Capture the cell that displays the provided text and extract its (x, y) central coordinate. 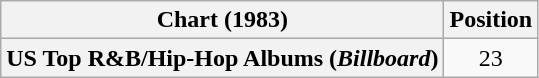
Position (491, 20)
Chart (1983) (222, 20)
23 (491, 58)
US Top R&B/Hip-Hop Albums (Billboard) (222, 58)
